From the cell containing the given text, extract its center point as [x, y] coordinate. 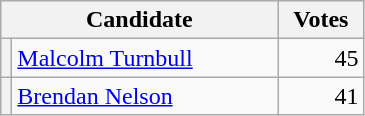
Brendan Nelson [145, 96]
41 [321, 96]
45 [321, 58]
Malcolm Turnbull [145, 58]
Votes [321, 20]
Candidate [140, 20]
